Extract the (X, Y) coordinate from the center of the cell holding the provided text.  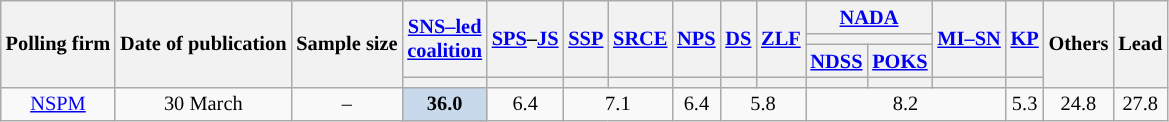
SRCE (640, 38)
ZLF (780, 38)
MI–SN (970, 38)
– (346, 104)
5.3 (1025, 104)
Polling firm (58, 44)
Lead (1140, 44)
24.8 (1079, 104)
Others (1079, 44)
8.2 (906, 104)
5.8 (762, 104)
POKS (900, 61)
30 March (203, 104)
NSPM (58, 104)
DS (738, 38)
27.8 (1140, 104)
Date of publication (203, 44)
7.1 (618, 104)
Sample size (346, 44)
NDSS (837, 61)
NADA (870, 17)
SSP (586, 38)
SNS–ledcoalition (444, 38)
NPS (696, 38)
36.0 (444, 104)
KP (1025, 38)
SPS–JS (526, 38)
